For the text-containing cell, return its midpoint in (X, Y) coordinate format. 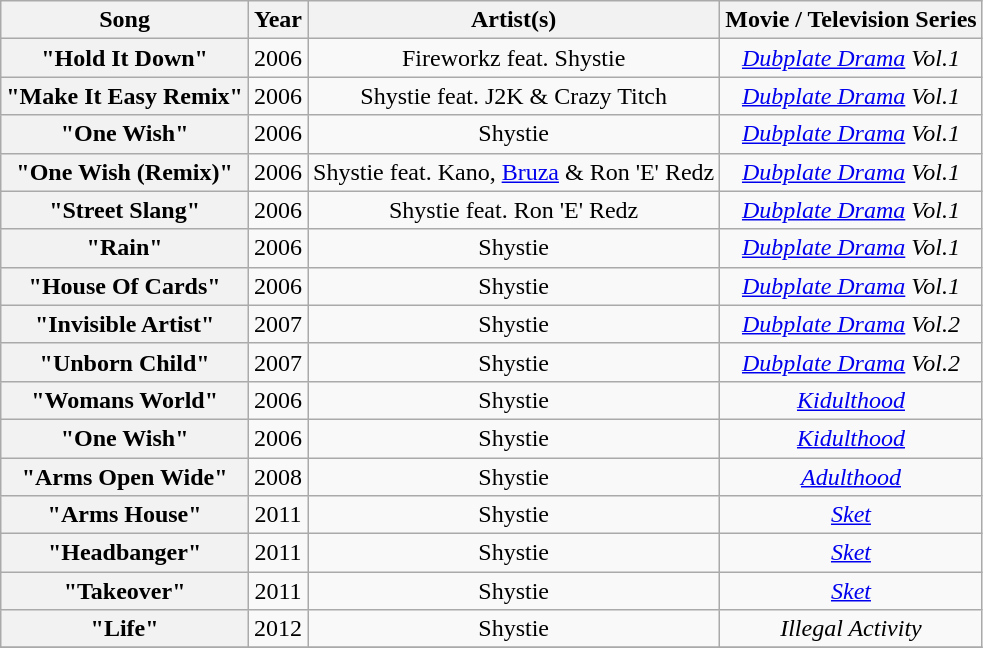
Song (125, 20)
"House Of Cards" (125, 286)
2008 (278, 477)
Shystie feat. J2K & Crazy Titch (514, 96)
"Takeover" (125, 591)
Fireworkz feat. Shystie (514, 58)
Adulthood (851, 477)
Illegal Activity (851, 629)
Artist(s) (514, 20)
"Headbanger" (125, 553)
"Arms Open Wide" (125, 477)
"Womans World" (125, 400)
"Invisible Artist" (125, 324)
"Street Slang" (125, 210)
"Arms House" (125, 515)
"Hold It Down" (125, 58)
"Rain" (125, 248)
"Make It Easy Remix" (125, 96)
"Life" (125, 629)
Shystie feat. Kano, Bruza & Ron 'E' Redz (514, 172)
"One Wish (Remix)" (125, 172)
2012 (278, 629)
Shystie feat. Ron 'E' Redz (514, 210)
Year (278, 20)
Movie / Television Series (851, 20)
"Unborn Child" (125, 362)
